Pinpoint the cell where the given text exists, returning its (X, Y) midpoint coordinate. 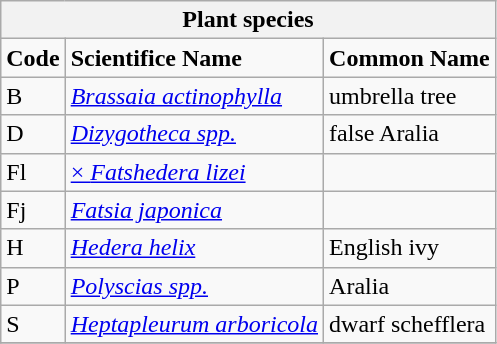
dwarf schefflera (410, 324)
English ivy (410, 248)
D (33, 134)
Heptapleurum arboricola (194, 324)
Dizygotheca spp. (194, 134)
P (33, 286)
Aralia (410, 286)
false Aralia (410, 134)
Brassaia actinophylla (194, 96)
Plant species (248, 20)
× Fatshedera lizei (194, 172)
S (33, 324)
Fl (33, 172)
H (33, 248)
Fj (33, 210)
Code (33, 58)
B (33, 96)
Scientifice Name (194, 58)
Fatsia japonica (194, 210)
Common Name (410, 58)
Hedera helix (194, 248)
umbrella tree (410, 96)
Polyscias spp. (194, 286)
